Scan for the cell matching the given text and deliver its [X, Y] coordinate at center. 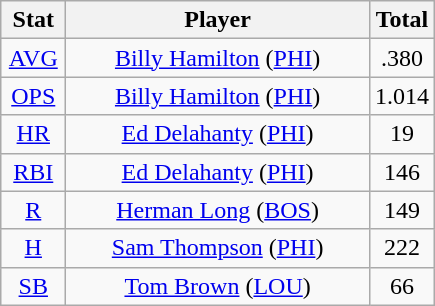
222 [402, 248]
R [34, 210]
Herman Long (BOS) [218, 210]
OPS [34, 96]
H [34, 248]
AVG [34, 58]
Total [402, 20]
66 [402, 286]
19 [402, 134]
.380 [402, 58]
1.014 [402, 96]
146 [402, 172]
SB [34, 286]
149 [402, 210]
Tom Brown (LOU) [218, 286]
Stat [34, 20]
HR [34, 134]
Player [218, 20]
Sam Thompson (PHI) [218, 248]
RBI [34, 172]
